Detect which cell encompasses the target text, then output its [X, Y] center coordinate. 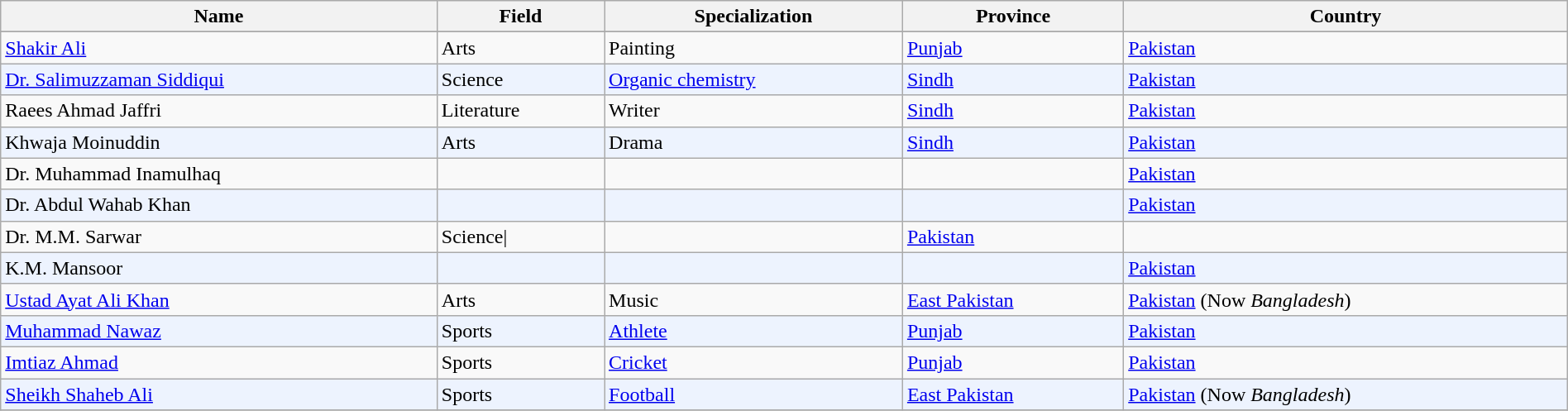
Athlete [754, 331]
Football [754, 394]
Dr. Muhammad Inamulhaq [219, 174]
Field [520, 17]
Writer [754, 111]
Painting [754, 48]
Imtiaz Ahmad [219, 362]
Literature [520, 111]
Raees Ahmad Jaffri [219, 111]
Dr. Abdul Wahab Khan [219, 205]
Science| [520, 237]
Specialization [754, 17]
Country [1346, 17]
Khwaja Moinuddin [219, 142]
Organic chemistry [754, 79]
Science [520, 79]
Ustad Ayat Ali Khan [219, 299]
Dr. Salimuzzaman Siddiqui [219, 79]
Dr. M.M. Sarwar [219, 237]
Name [219, 17]
Province [1012, 17]
K.M. Mansoor [219, 268]
Shakir Ali [219, 48]
Drama [754, 142]
Muhammad Nawaz [219, 331]
Sheikh Shaheb Ali [219, 394]
Music [754, 299]
Cricket [754, 362]
